Detect which cell encompasses the target text, then output its [X, Y] center coordinate. 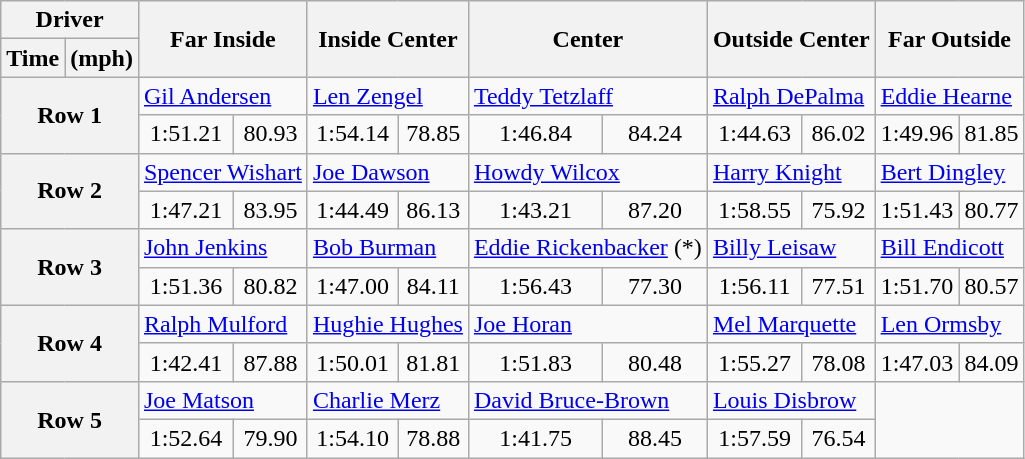
1:41.75 [535, 438]
80.57 [992, 286]
Mel Marquette [791, 324]
(mph) [102, 58]
1:42.41 [186, 362]
Center [588, 39]
86.13 [433, 210]
Gil Andersen [222, 96]
Inside Center [388, 39]
1:58.55 [754, 210]
1:50.01 [352, 362]
87.88 [271, 362]
80.77 [992, 210]
1:51.70 [917, 286]
75.92 [838, 210]
83.95 [271, 210]
1:47.00 [352, 286]
1:56.43 [535, 286]
Row 1 [70, 115]
80.82 [271, 286]
84.24 [656, 134]
84.11 [433, 286]
1:44.49 [352, 210]
Charlie Merz [388, 400]
1:46.84 [535, 134]
1:44.63 [754, 134]
87.20 [656, 210]
Bill Endicott [950, 248]
Spencer Wishart [222, 172]
78.88 [433, 438]
Louis Disbrow [791, 400]
Bert Dingley [950, 172]
1:54.10 [352, 438]
Len Ormsby [950, 324]
1:52.64 [186, 438]
John Jenkins [222, 248]
Bob Burman [388, 248]
1:56.11 [754, 286]
76.54 [838, 438]
1:47.03 [917, 362]
Howdy Wilcox [588, 172]
Joe Dawson [388, 172]
Ralph DePalma [791, 96]
1:49.96 [917, 134]
80.48 [656, 362]
Ralph Mulford [222, 324]
David Bruce-Brown [588, 400]
Far Inside [222, 39]
Harry Knight [791, 172]
Teddy Tetzlaff [588, 96]
Joe Horan [588, 324]
81.81 [433, 362]
81.85 [992, 134]
Far Outside [950, 39]
Hughie Hughes [388, 324]
Len Zengel [388, 96]
1:47.21 [186, 210]
Row 5 [70, 419]
Billy Leisaw [791, 248]
Row 3 [70, 267]
1:51.36 [186, 286]
1:54.14 [352, 134]
78.85 [433, 134]
1:57.59 [754, 438]
78.08 [838, 362]
88.45 [656, 438]
1:55.27 [754, 362]
Time [33, 58]
Row 4 [70, 343]
86.02 [838, 134]
80.93 [271, 134]
1:51.83 [535, 362]
Driver [70, 20]
79.90 [271, 438]
1:51.43 [917, 210]
1:51.21 [186, 134]
Eddie Hearne [950, 96]
77.30 [656, 286]
84.09 [992, 362]
77.51 [838, 286]
Joe Matson [222, 400]
Row 2 [70, 191]
Eddie Rickenbacker (*) [588, 248]
Outside Center [791, 39]
1:43.21 [535, 210]
